Find where the given text appears and provide that cell's center as [x, y] coordinate. 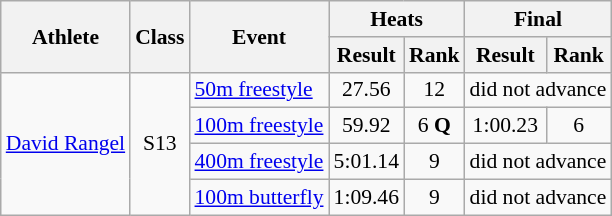
Heats [397, 19]
Event [258, 36]
1:09.46 [366, 197]
400m freestyle [258, 162]
Athlete [66, 36]
12 [434, 90]
27.56 [366, 90]
5:01.14 [366, 162]
6 [578, 126]
1:00.23 [506, 126]
100m freestyle [258, 126]
50m freestyle [258, 90]
David Rangel [66, 143]
59.92 [366, 126]
S13 [160, 143]
100m butterfly [258, 197]
Final [538, 19]
6 Q [434, 126]
Class [160, 36]
